Search for the cell housing the specified text and yield its [X, Y] center coordinate. 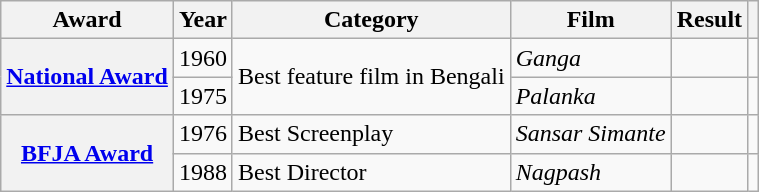
1975 [202, 96]
National Award [88, 77]
Award [88, 20]
Best Director [371, 172]
BFJA Award [88, 153]
Nagpash [590, 172]
Category [371, 20]
Sansar Simante [590, 134]
Film [590, 20]
1960 [202, 58]
Best Screenplay [371, 134]
Best feature film in Bengali [371, 77]
Palanka [590, 96]
1988 [202, 172]
Year [202, 20]
1976 [202, 134]
Result [709, 20]
Ganga [590, 58]
